Find where the given text appears and provide that cell's center as [X, Y] coordinate. 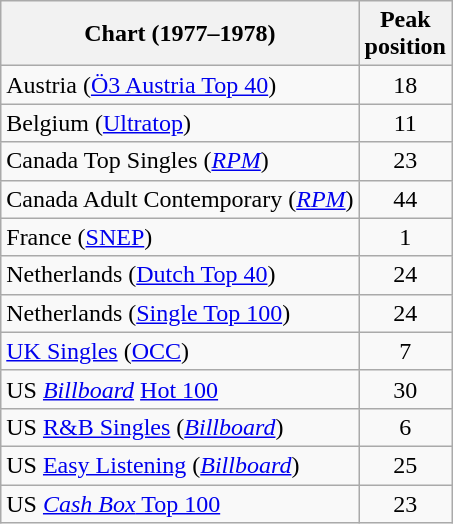
Canada Top Singles (RPM) [180, 161]
US R&B Singles (Billboard) [180, 427]
US Billboard Hot 100 [180, 389]
6 [405, 427]
Peakposition [405, 34]
25 [405, 465]
US Cash Box Top 100 [180, 503]
Netherlands (Dutch Top 40) [180, 275]
11 [405, 123]
US Easy Listening (Billboard) [180, 465]
Chart (1977–1978) [180, 34]
France (SNEP) [180, 237]
Belgium (Ultratop) [180, 123]
7 [405, 351]
1 [405, 237]
Austria (Ö3 Austria Top 40) [180, 85]
44 [405, 199]
Canada Adult Contemporary (RPM) [180, 199]
18 [405, 85]
30 [405, 389]
Netherlands (Single Top 100) [180, 313]
UK Singles (OCC) [180, 351]
